For the text-containing cell, return its midpoint in (X, Y) coordinate format. 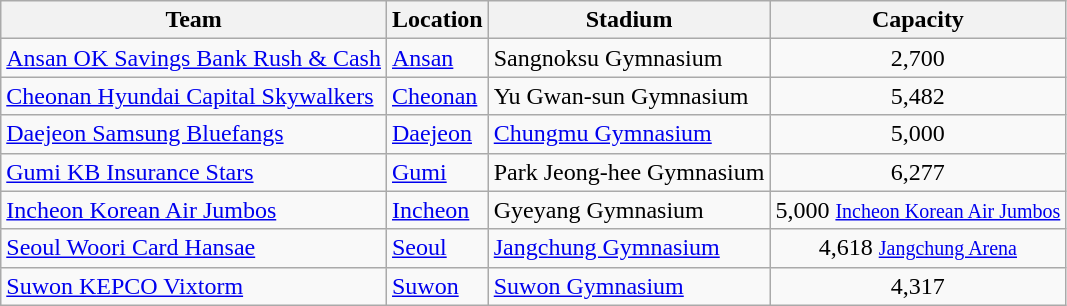
Suwon KEPCO Vixtorm (194, 286)
4,317 (918, 286)
5,000 (918, 134)
6,277 (918, 172)
Sangnoksu Gymnasium (629, 58)
2,700 (918, 58)
5,000 Incheon Korean Air Jumbos (918, 210)
Location (437, 20)
Seoul (437, 248)
Suwon (437, 286)
Jangchung Gymnasium (629, 248)
Ansan (437, 58)
Gumi KB Insurance Stars (194, 172)
Chungmu Gymnasium (629, 134)
Team (194, 20)
5,482 (918, 96)
Daejeon Samsung Bluefangs (194, 134)
Gumi (437, 172)
Cheonan Hyundai Capital Skywalkers (194, 96)
Stadium (629, 20)
Cheonan (437, 96)
Incheon Korean Air Jumbos (194, 210)
Yu Gwan-sun Gymnasium (629, 96)
Ansan OK Savings Bank Rush & Cash (194, 58)
Park Jeong-hee Gymnasium (629, 172)
Incheon (437, 210)
Gyeyang Gymnasium (629, 210)
Suwon Gymnasium (629, 286)
Capacity (918, 20)
4,618 Jangchung Arena (918, 248)
Daejeon (437, 134)
Seoul Woori Card Hansae (194, 248)
